Scan for the cell matching the given text and deliver its (X, Y) coordinate at center. 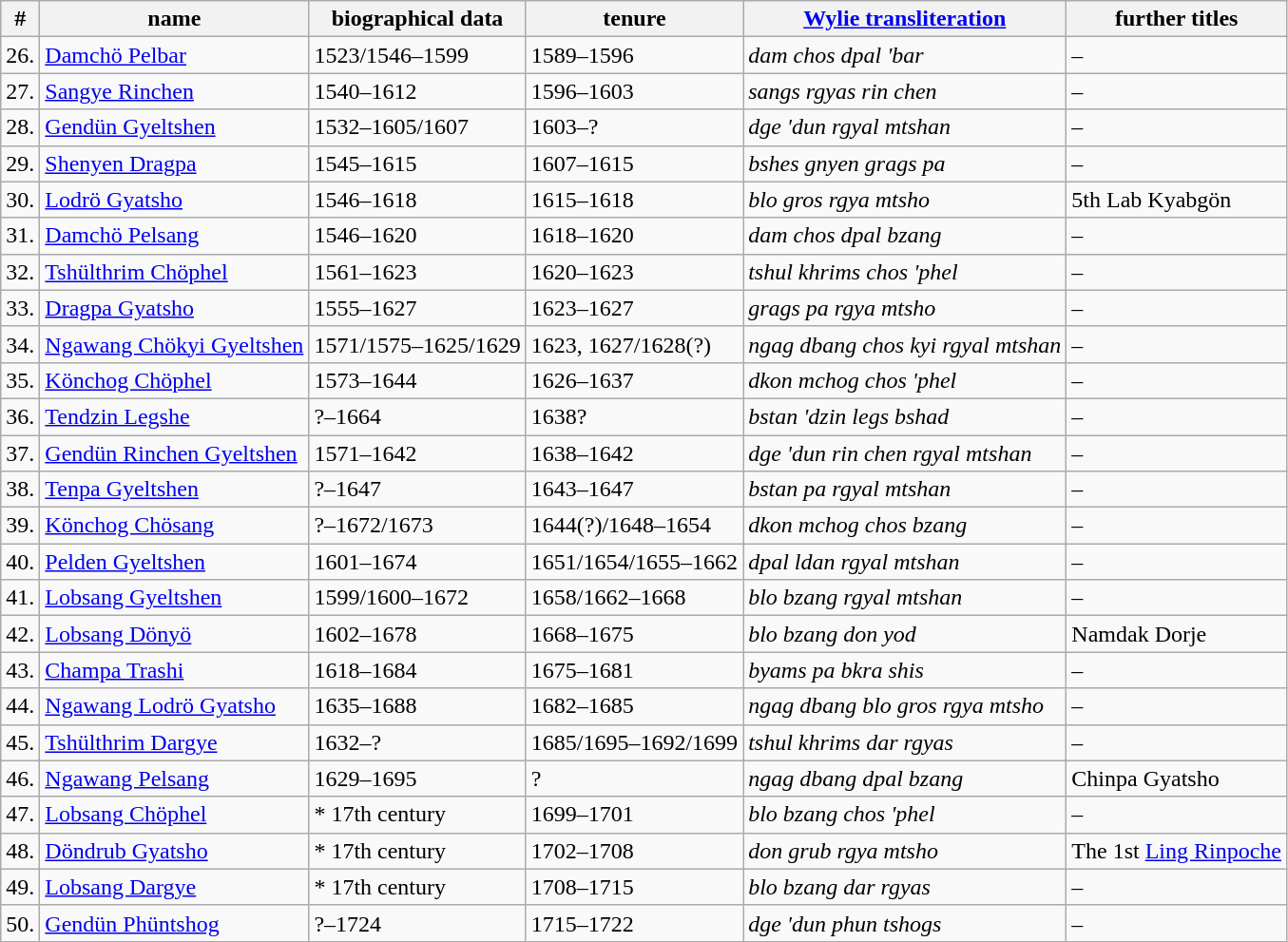
50. (21, 923)
Tenpa Gyeltshen (175, 490)
29. (21, 163)
41. (21, 598)
30. (21, 200)
49. (21, 887)
1675–1681 (634, 670)
26. (21, 55)
1601–1674 (417, 562)
bstan pa rgyal mtshan (905, 490)
Ngawang Chökyi Gyeltshen (175, 344)
1599/1600–1672 (417, 598)
Gendün Phüntshog (175, 923)
Lobsang Gyeltshen (175, 598)
Gendün Rinchen Gyeltshen (175, 453)
43. (21, 670)
1540–1612 (417, 91)
1561–1623 (417, 272)
31. (21, 236)
37. (21, 453)
1618–1620 (634, 236)
dge 'dun phun tshogs (905, 923)
1555–1627 (417, 308)
1643–1647 (634, 490)
Namdak Dorje (1177, 634)
grags pa rgya mtsho (905, 308)
blo bzang dar rgyas (905, 887)
1571/1575–1625/1629 (417, 344)
dam chos dpal bzang (905, 236)
dge 'dun rgyal mtshan (905, 127)
1618–1684 (417, 670)
Damchö Pelbar (175, 55)
1629–1695 (417, 779)
1607–1615 (634, 163)
tshul khrims chos 'phel (905, 272)
bstan 'dzin legs bshad (905, 416)
Lobsang Chöphel (175, 815)
# (21, 19)
1702–1708 (634, 851)
1708–1715 (634, 887)
sangs rgyas rin chen (905, 91)
1623, 1627/1628(?) (634, 344)
blo bzang rgyal mtshan (905, 598)
Könchog Chöphel (175, 380)
bshes gnyen grags pa (905, 163)
ngag dbang blo gros rgya mtsho (905, 706)
1668–1675 (634, 634)
45. (21, 742)
Tshülthrim Dargye (175, 742)
1620–1623 (634, 272)
1589–1596 (634, 55)
further titles (1177, 19)
1638–1642 (634, 453)
1644(?)/1648–1654 (634, 526)
name (175, 19)
Könchog Chösang (175, 526)
Chinpa Gyatsho (1177, 779)
Ngawang Lodrö Gyatsho (175, 706)
Tendzin Legshe (175, 416)
don grub rgya mtsho (905, 851)
1635–1688 (417, 706)
Tshülthrim Chöphel (175, 272)
Dragpa Gyatsho (175, 308)
1615–1618 (634, 200)
dge 'dun rin chen rgyal mtshan (905, 453)
?–1647 (417, 490)
dkon mchog chos bzang (905, 526)
1682–1685 (634, 706)
42. (21, 634)
blo bzang don yod (905, 634)
1546–1618 (417, 200)
dam chos dpal 'bar (905, 55)
1638? (634, 416)
The 1st Ling Rinpoche (1177, 851)
Ngawang Pelsang (175, 779)
Champa Trashi (175, 670)
32. (21, 272)
1602–1678 (417, 634)
1715–1722 (634, 923)
Lobsang Dargye (175, 887)
Sangye Rinchen (175, 91)
Lodrö Gyatsho (175, 200)
tshul khrims dar rgyas (905, 742)
1658/1662–1668 (634, 598)
?–1672/1673 (417, 526)
28. (21, 127)
Döndrub Gyatsho (175, 851)
ngag dbang dpal bzang (905, 779)
1523/1546–1599 (417, 55)
ngag dbang chos kyi rgyal mtshan (905, 344)
Lobsang Dönyö (175, 634)
46. (21, 779)
38. (21, 490)
byams pa bkra shis (905, 670)
47. (21, 815)
1573–1644 (417, 380)
40. (21, 562)
44. (21, 706)
34. (21, 344)
27. (21, 91)
Damchö Pelsang (175, 236)
?–1664 (417, 416)
1603–? (634, 127)
dpal ldan rgyal mtshan (905, 562)
48. (21, 851)
1596–1603 (634, 91)
35. (21, 380)
36. (21, 416)
1545–1615 (417, 163)
1685/1695–1692/1699 (634, 742)
1699–1701 (634, 815)
1632–? (417, 742)
?–1724 (417, 923)
Wylie transliteration (905, 19)
1651/1654/1655–1662 (634, 562)
Pelden Gyeltshen (175, 562)
1571–1642 (417, 453)
Gendün Gyeltshen (175, 127)
? (634, 779)
5th Lab Kyabgön (1177, 200)
dkon mchog chos 'phel (905, 380)
blo gros rgya mtsho (905, 200)
blo bzang chos 'phel (905, 815)
39. (21, 526)
biographical data (417, 19)
tenure (634, 19)
Shenyen Dragpa (175, 163)
1623–1627 (634, 308)
33. (21, 308)
1626–1637 (634, 380)
1532–1605/1607 (417, 127)
1546–1620 (417, 236)
